Identify which cell holds the provided text, then report its (x, y) central coordinate. 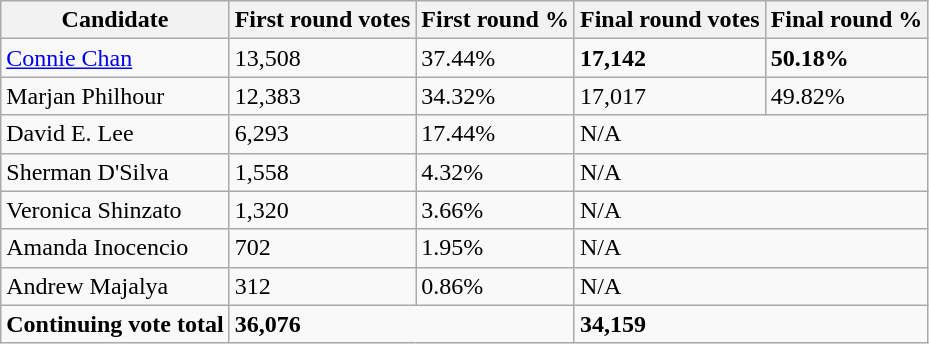
702 (322, 248)
1,558 (322, 172)
Veronica Shinzato (115, 210)
Final round votes (670, 20)
Amanda Inocencio (115, 248)
312 (322, 286)
13,508 (322, 58)
1.95% (496, 248)
1,320 (322, 210)
Marjan Philhour (115, 96)
36,076 (402, 324)
37.44% (496, 58)
0.86% (496, 286)
First round % (496, 20)
3.66% (496, 210)
Connie Chan (115, 58)
Continuing vote total (115, 324)
First round votes (322, 20)
David E. Lee (115, 134)
6,293 (322, 134)
4.32% (496, 172)
17,142 (670, 58)
34.32% (496, 96)
17.44% (496, 134)
50.18% (846, 58)
Sherman D'Silva (115, 172)
Candidate (115, 20)
34,159 (750, 324)
12,383 (322, 96)
17,017 (670, 96)
49.82% (846, 96)
Andrew Majalya (115, 286)
Final round % (846, 20)
